Identify which cell holds the provided text, then report its [X, Y] central coordinate. 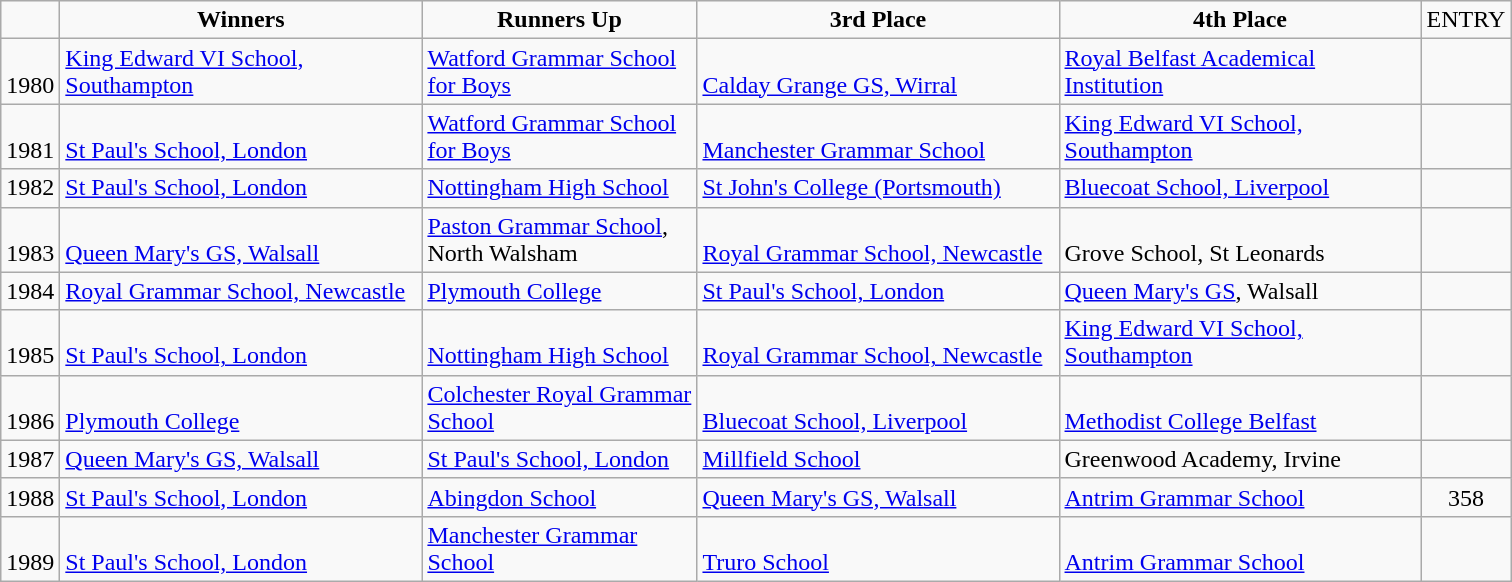
1981 [30, 136]
Millfield School [878, 459]
1984 [30, 291]
Royal Belfast Academical Institution [1240, 72]
Paston Grammar School, North Walsham [560, 240]
Runners Up [560, 20]
Truro School [878, 548]
Calday Grange GS, Wirral [878, 72]
358 [1466, 497]
1982 [30, 188]
Methodist College Belfast [1240, 408]
1985 [30, 342]
1980 [30, 72]
1988 [30, 497]
Grove School, St Leonards [1240, 240]
Greenwood Academy, Irvine [1240, 459]
1987 [30, 459]
1983 [30, 240]
ENTRY [1466, 20]
3rd Place [878, 20]
St John's College (Portsmouth) [878, 188]
Winners [241, 20]
1986 [30, 408]
Abingdon School [560, 497]
Colchester Royal Grammar School [560, 408]
4th Place [1240, 20]
1989 [30, 548]
